Capture the cell that displays the provided text and extract its (x, y) central coordinate. 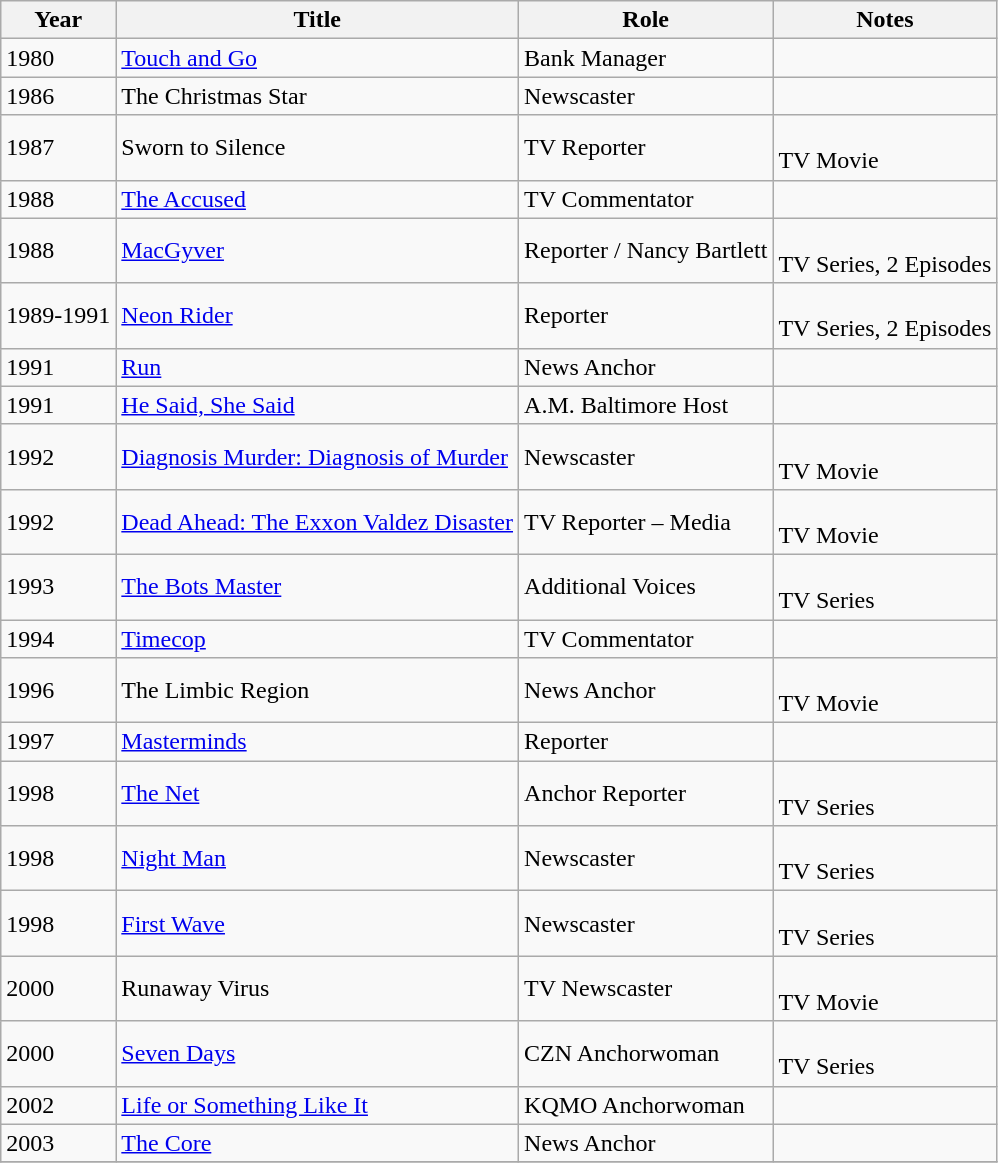
KQMO Anchorwoman (646, 1105)
The Net (318, 794)
TV Reporter – Media (646, 522)
1994 (58, 639)
The Christmas Star (318, 96)
1986 (58, 96)
Seven Days (318, 1054)
1989-1991 (58, 316)
Timecop (318, 639)
TV Newscaster (646, 988)
Dead Ahead: The Exxon Valdez Disaster (318, 522)
Bank Manager (646, 58)
The Accused (318, 199)
Anchor Reporter (646, 794)
Sworn to Silence (318, 148)
1997 (58, 742)
Life or Something Like It (318, 1105)
Night Man (318, 858)
1980 (58, 58)
MacGyver (318, 250)
TV Reporter (646, 148)
2002 (58, 1105)
Year (58, 20)
Reporter / Nancy Bartlett (646, 250)
1987 (58, 148)
A.M. Baltimore Host (646, 405)
Title (318, 20)
Run (318, 367)
Neon Rider (318, 316)
1996 (58, 690)
Masterminds (318, 742)
1993 (58, 586)
Notes (885, 20)
Touch and Go (318, 58)
CZN Anchorwoman (646, 1054)
The Bots Master (318, 586)
He Said, She Said (318, 405)
Runaway Virus (318, 988)
Diagnosis Murder: Diagnosis of Murder (318, 456)
The Core (318, 1143)
2003 (58, 1143)
The Limbic Region (318, 690)
Additional Voices (646, 586)
Role (646, 20)
First Wave (318, 924)
